From the cell containing the given text, extract its center point as [X, Y] coordinate. 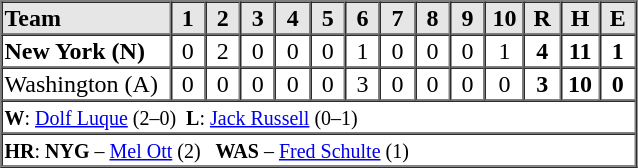
5 [328, 18]
Team [86, 18]
9 [468, 18]
HR: NYG – Mel Ott (2) WAS – Fred Schulte (1) [319, 150]
New York (N) [86, 50]
Washington (A) [86, 84]
7 [398, 18]
W: Dolf Luque (2–0) L: Jack Russell (0–1) [319, 116]
8 [432, 18]
R [542, 18]
11 [580, 50]
H [580, 18]
6 [362, 18]
E [618, 18]
